Provide the [X, Y] coordinate of the cell's center where the given text is located.  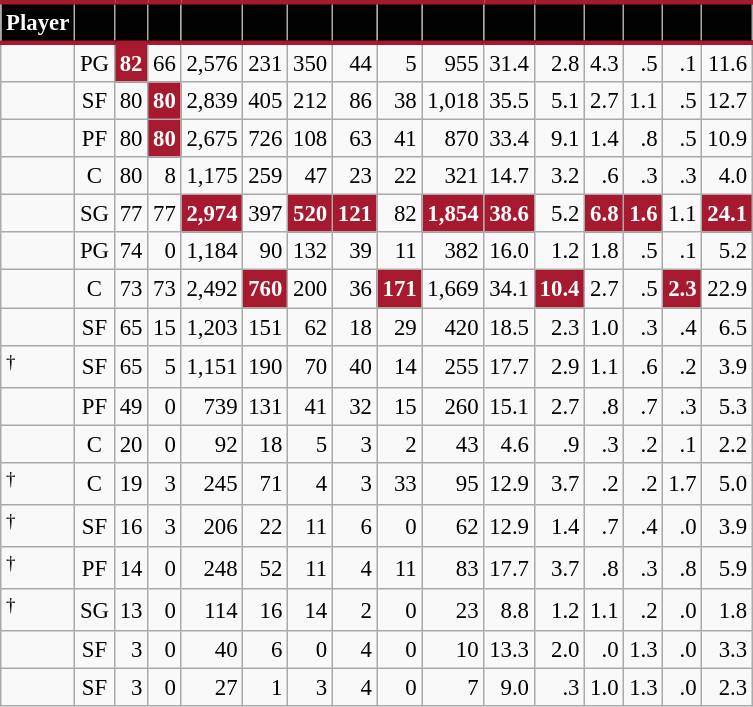
259 [266, 176]
760 [266, 289]
38 [400, 101]
29 [400, 327]
2,675 [212, 139]
231 [266, 62]
5.1 [559, 101]
92 [212, 444]
10.4 [559, 289]
9.0 [509, 688]
8.8 [509, 610]
132 [310, 251]
10.9 [727, 139]
1,203 [212, 327]
4.3 [604, 62]
255 [453, 366]
39 [354, 251]
Player [38, 22]
2,492 [212, 289]
34.1 [509, 289]
44 [354, 62]
36 [354, 289]
18.5 [509, 327]
13.3 [509, 650]
20 [130, 444]
43 [453, 444]
16.0 [509, 251]
2,839 [212, 101]
95 [453, 484]
397 [266, 214]
13 [130, 610]
19 [130, 484]
1 [266, 688]
35.5 [509, 101]
2,974 [212, 214]
70 [310, 366]
74 [130, 251]
350 [310, 62]
86 [354, 101]
321 [453, 176]
1.6 [644, 214]
2,576 [212, 62]
33 [400, 484]
121 [354, 214]
15.1 [509, 406]
212 [310, 101]
131 [266, 406]
66 [164, 62]
206 [212, 526]
10 [453, 650]
248 [212, 568]
114 [212, 610]
1,175 [212, 176]
8 [164, 176]
405 [266, 101]
2.8 [559, 62]
27 [212, 688]
22.9 [727, 289]
2.2 [727, 444]
3.3 [727, 650]
382 [453, 251]
260 [453, 406]
3.2 [559, 176]
1.7 [682, 484]
49 [130, 406]
520 [310, 214]
870 [453, 139]
7 [453, 688]
200 [310, 289]
33.4 [509, 139]
71 [266, 484]
5.9 [727, 568]
1,854 [453, 214]
47 [310, 176]
1,151 [212, 366]
4.0 [727, 176]
52 [266, 568]
955 [453, 62]
245 [212, 484]
1,669 [453, 289]
1,184 [212, 251]
.9 [559, 444]
5.0 [727, 484]
38.6 [509, 214]
31.4 [509, 62]
6.8 [604, 214]
190 [266, 366]
12.7 [727, 101]
9.1 [559, 139]
739 [212, 406]
171 [400, 289]
63 [354, 139]
83 [453, 568]
24.1 [727, 214]
420 [453, 327]
726 [266, 139]
4.6 [509, 444]
151 [266, 327]
2.0 [559, 650]
2.9 [559, 366]
108 [310, 139]
14.7 [509, 176]
32 [354, 406]
5.3 [727, 406]
90 [266, 251]
6.5 [727, 327]
1,018 [453, 101]
11.6 [727, 62]
